Detect which cell encompasses the target text, then output its (x, y) center coordinate. 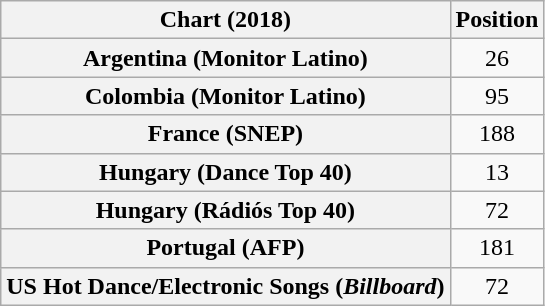
Portugal (AFP) (226, 248)
Colombia (Monitor Latino) (226, 96)
26 (497, 58)
France (SNEP) (226, 134)
181 (497, 248)
13 (497, 172)
188 (497, 134)
Hungary (Dance Top 40) (226, 172)
Argentina (Monitor Latino) (226, 58)
95 (497, 96)
Hungary (Rádiós Top 40) (226, 210)
Chart (2018) (226, 20)
Position (497, 20)
US Hot Dance/Electronic Songs (Billboard) (226, 286)
